Identify which cell holds the provided text, then report its (X, Y) central coordinate. 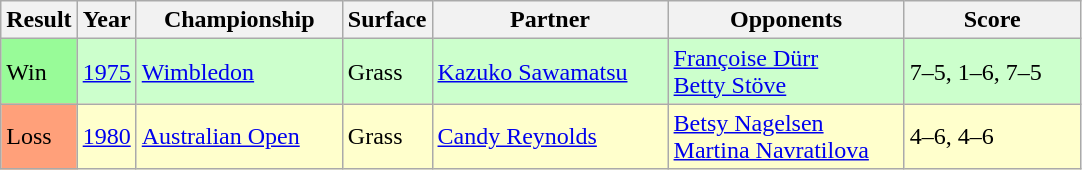
7–5, 1–6, 7–5 (992, 72)
Kazuko Sawamatsu (550, 72)
1980 (106, 136)
Françoise Dürr Betty Stöve (786, 72)
4–6, 4–6 (992, 136)
Championship (239, 20)
Result (39, 20)
Year (106, 20)
Wimbledon (239, 72)
Opponents (786, 20)
Partner (550, 20)
Win (39, 72)
1975 (106, 72)
Loss (39, 136)
Surface (387, 20)
Australian Open (239, 136)
Betsy Nagelsen Martina Navratilova (786, 136)
Candy Reynolds (550, 136)
Score (992, 20)
